Capture the cell that displays the provided text and extract its [x, y] central coordinate. 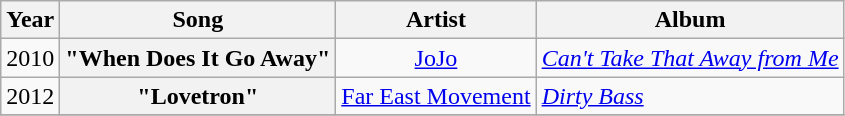
"When Does It Go Away" [198, 58]
Can't Take That Away from Me [690, 58]
Dirty Bass [690, 96]
"Lovetron" [198, 96]
2010 [30, 58]
Artist [436, 20]
Year [30, 20]
Far East Movement [436, 96]
JoJo [436, 58]
2012 [30, 96]
Album [690, 20]
Song [198, 20]
